Pinpoint the cell where the given text exists, returning its [x, y] midpoint coordinate. 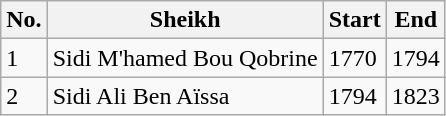
No. [24, 20]
2 [24, 96]
Start [354, 20]
Sheikh [185, 20]
End [416, 20]
1 [24, 58]
1770 [354, 58]
Sidi M'hamed Bou Qobrine [185, 58]
1823 [416, 96]
Sidi Ali Ben Aïssa [185, 96]
